Locate the cell with the specified text and output its [x, y] center coordinate. 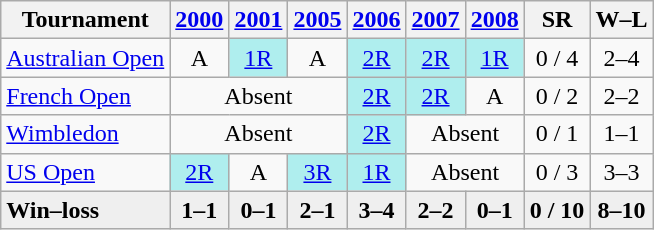
Australian Open [86, 58]
2000 [200, 20]
0 / 10 [557, 210]
W–L [622, 20]
2–1 [318, 210]
Win–loss [86, 210]
Tournament [86, 20]
SR [557, 20]
3R [318, 172]
2005 [318, 20]
0 / 4 [557, 58]
2–4 [622, 58]
3–4 [376, 210]
2006 [376, 20]
0 / 2 [557, 96]
8–10 [622, 210]
US Open [86, 172]
2007 [436, 20]
Wimbledon [86, 134]
3–3 [622, 172]
0 / 3 [557, 172]
French Open [86, 96]
2001 [258, 20]
0 / 1 [557, 134]
2008 [494, 20]
